From the cell containing the given text, extract its center point as [X, Y] coordinate. 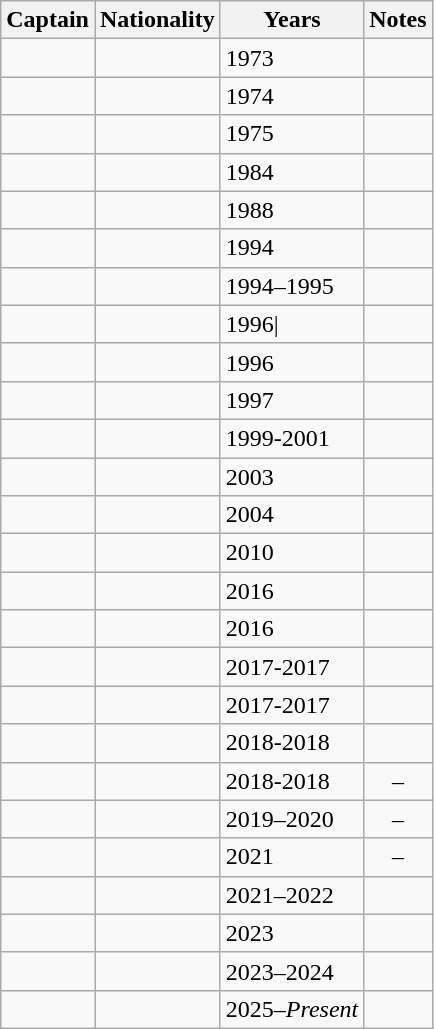
1973 [292, 58]
Notes [398, 20]
2025–Present [292, 1009]
Captain [48, 20]
2003 [292, 477]
2023 [292, 933]
1994 [292, 248]
2023–2024 [292, 971]
1997 [292, 400]
1996| [292, 324]
1994–1995 [292, 286]
1999-2001 [292, 438]
1974 [292, 96]
2021–2022 [292, 895]
2019–2020 [292, 819]
1984 [292, 172]
2004 [292, 515]
1975 [292, 134]
2021 [292, 857]
Nationality [157, 20]
Years [292, 20]
2010 [292, 553]
1988 [292, 210]
1996 [292, 362]
